Detect which cell encompasses the target text, then output its (x, y) center coordinate. 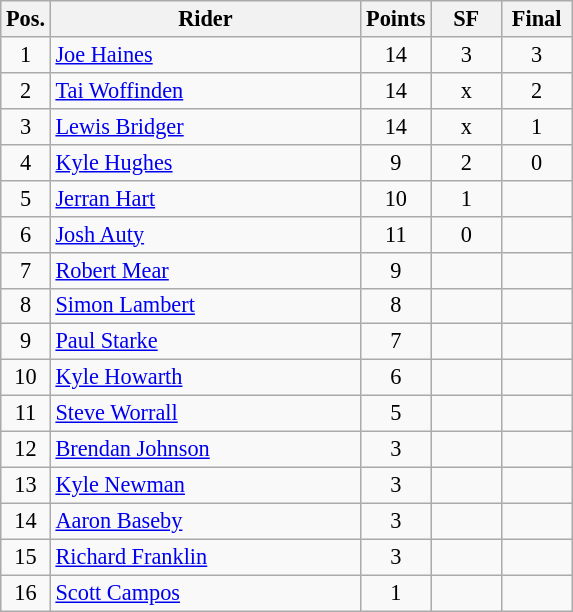
Kyle Newman (205, 485)
Scott Campos (205, 593)
SF (466, 19)
Aaron Baseby (205, 521)
Points (396, 19)
Joe Haines (205, 55)
Simon Lambert (205, 306)
Josh Auty (205, 234)
Paul Starke (205, 342)
4 (26, 162)
Kyle Hughes (205, 162)
Lewis Bridger (205, 126)
13 (26, 485)
16 (26, 593)
Jerran Hart (205, 198)
Robert Mear (205, 270)
12 (26, 450)
Final (536, 19)
Steve Worrall (205, 414)
Richard Franklin (205, 557)
Tai Woffinden (205, 90)
15 (26, 557)
Kyle Howarth (205, 378)
Pos. (26, 19)
Brendan Johnson (205, 450)
Rider (205, 19)
